Determine the (X, Y) coordinate at the center of the cell enclosing the given text.  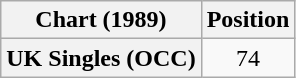
Chart (1989) (101, 20)
UK Singles (OCC) (101, 58)
74 (248, 58)
Position (248, 20)
